Determine the (X, Y) coordinate at the center of the cell enclosing the given text.  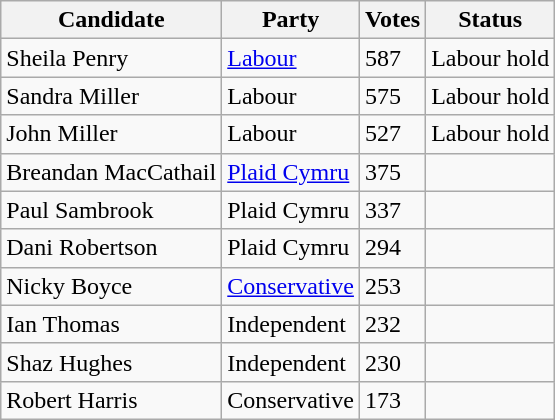
Ian Thomas (112, 324)
337 (392, 210)
294 (392, 248)
Party (291, 20)
587 (392, 58)
Status (490, 20)
Paul Sambrook (112, 210)
Shaz Hughes (112, 362)
253 (392, 286)
Nicky Boyce (112, 286)
Dani Robertson (112, 248)
Robert Harris (112, 400)
Votes (392, 20)
Sheila Penry (112, 58)
527 (392, 134)
173 (392, 400)
Candidate (112, 20)
575 (392, 96)
John Miller (112, 134)
230 (392, 362)
Sandra Miller (112, 96)
232 (392, 324)
Breandan MacCathail (112, 172)
375 (392, 172)
